Determine the [X, Y] coordinate at the center of the cell enclosing the given text.  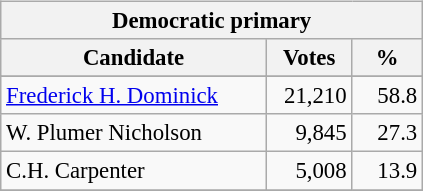
13.9 [388, 171]
27.3 [388, 133]
21,210 [309, 96]
5,008 [309, 171]
C.H. Carpenter [134, 171]
Democratic primary [212, 21]
Votes [309, 58]
Candidate [134, 58]
Frederick H. Dominick [134, 96]
% [388, 58]
W. Plumer Nicholson [134, 133]
58.8 [388, 96]
9,845 [309, 133]
